Provide the (x, y) coordinate of the cell's center where the given text is located.  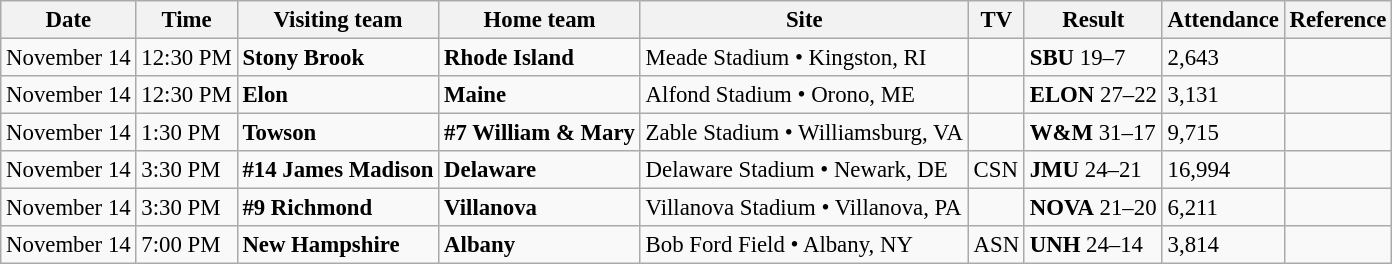
6,211 (1223, 208)
Stony Brook (338, 58)
Maine (540, 95)
#14 James Madison (338, 170)
New Hampshire (338, 245)
JMU 24–21 (1093, 170)
2,643 (1223, 58)
Towson (338, 133)
Visiting team (338, 20)
UNH 24–14 (1093, 245)
3,814 (1223, 245)
Meade Stadium • Kingston, RI (804, 58)
1:30 PM (186, 133)
ELON 27–22 (1093, 95)
Delaware (540, 170)
TV (996, 20)
Time (186, 20)
Home team (540, 20)
CSN (996, 170)
Bob Ford Field • Albany, NY (804, 245)
Date (68, 20)
Delaware Stadium • Newark, DE (804, 170)
7:00 PM (186, 245)
Rhode Island (540, 58)
Albany (540, 245)
Zable Stadium • Williamsburg, VA (804, 133)
W&M 31–17 (1093, 133)
Site (804, 20)
NOVA 21–20 (1093, 208)
Alfond Stadium • Orono, ME (804, 95)
Villanova (540, 208)
3,131 (1223, 95)
9,715 (1223, 133)
ASN (996, 245)
Attendance (1223, 20)
Villanova Stadium • Villanova, PA (804, 208)
16,994 (1223, 170)
#7 William & Mary (540, 133)
Result (1093, 20)
Reference (1338, 20)
Elon (338, 95)
SBU 19–7 (1093, 58)
#9 Richmond (338, 208)
